Extract the [x, y] coordinate from the center of the cell holding the provided text.  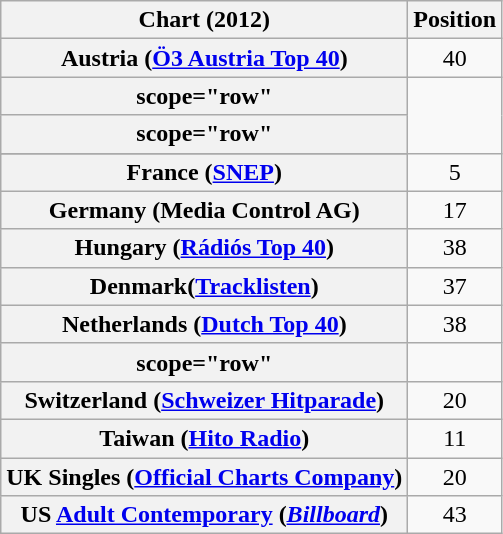
40 [455, 58]
5 [455, 172]
Position [455, 20]
Hungary (Rádiós Top 40) [204, 248]
43 [455, 515]
17 [455, 210]
Germany (Media Control AG) [204, 210]
37 [455, 286]
Switzerland (Schweizer Hitparade) [204, 400]
Netherlands (Dutch Top 40) [204, 324]
Chart (2012) [204, 20]
Denmark(Tracklisten) [204, 286]
UK Singles (Official Charts Company) [204, 477]
11 [455, 438]
US Adult Contemporary (Billboard) [204, 515]
Austria (Ö3 Austria Top 40) [204, 58]
Taiwan (Hito Radio) [204, 438]
France (SNEP) [204, 172]
